Extract the [X, Y] coordinate from the center of the cell holding the provided text.  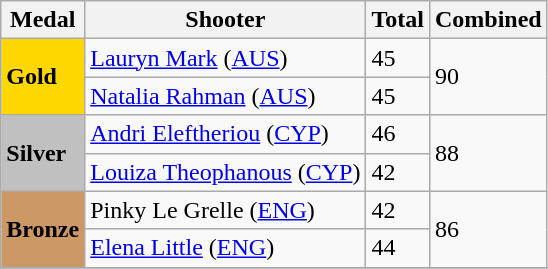
Gold [43, 77]
Pinky Le Grelle (ENG) [226, 210]
Andri Eleftheriou (CYP) [226, 134]
90 [488, 77]
Elena Little (ENG) [226, 248]
86 [488, 229]
Total [398, 20]
Shooter [226, 20]
46 [398, 134]
88 [488, 153]
Lauryn Mark (AUS) [226, 58]
44 [398, 248]
Louiza Theophanous (CYP) [226, 172]
Natalia Rahman (AUS) [226, 96]
Silver [43, 153]
Medal [43, 20]
Combined [488, 20]
Bronze [43, 229]
